Return (x, y) of the center of cell containing provided text 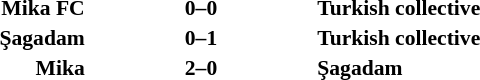
0–1 (202, 38)
